For the text-containing cell, return its midpoint in (X, Y) coordinate format. 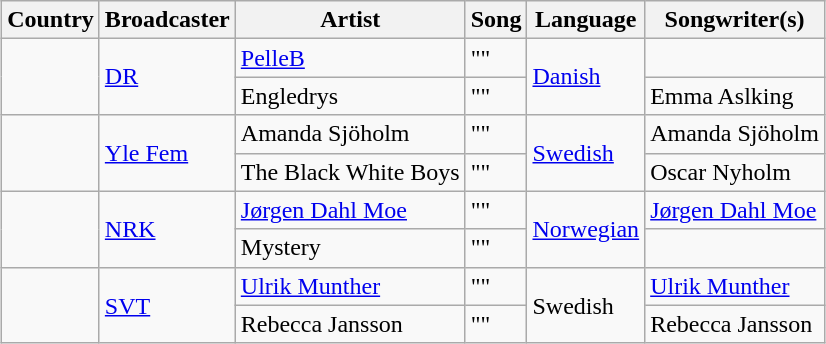
The Black White Boys (350, 172)
Artist (350, 20)
DR (167, 77)
Language (586, 20)
Danish (586, 77)
PelleB (350, 58)
Country (51, 20)
Norwegian (586, 229)
NRK (167, 229)
Broadcaster (167, 20)
Song (496, 20)
SVT (167, 305)
Yle Fem (167, 153)
Oscar Nyholm (735, 172)
Engledrys (350, 96)
Mystery (350, 248)
Songwriter(s) (735, 20)
Emma Aslking (735, 96)
